Find where the given text appears and provide that cell's center as (X, Y) coordinate. 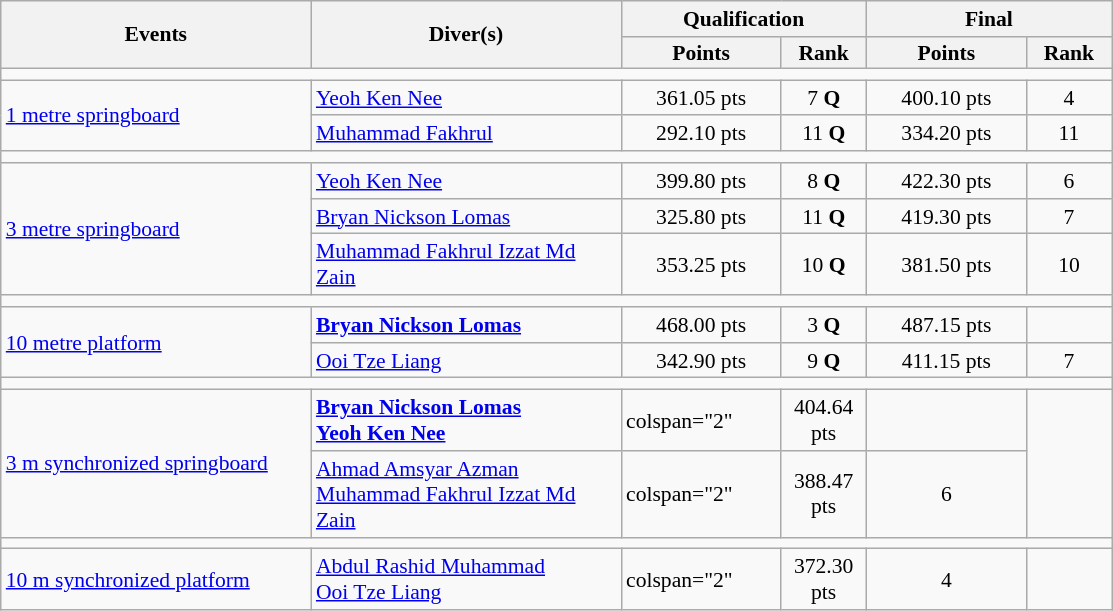
Final (988, 19)
400.10 pts (946, 98)
8 Q (824, 181)
Abdul Rashid MuhammadOoi Tze Liang (466, 580)
Muhammad Fakhrul Izzat Md Zain (466, 264)
325.80 pts (701, 217)
7 Q (824, 98)
Bryan Nickson LomasYeoh Ken Nee (466, 420)
Ooi Tze Liang (466, 361)
10 m synchronized platform (156, 580)
411.15 pts (946, 361)
372.30 pts (824, 580)
10 metre platform (156, 342)
353.25 pts (701, 264)
334.20 pts (946, 134)
361.05 pts (701, 98)
292.10 pts (701, 134)
419.30 pts (946, 217)
404.64 pts (824, 420)
468.00 pts (701, 325)
Diver(s) (466, 34)
342.90 pts (701, 361)
399.80 pts (701, 181)
388.47 pts (824, 494)
10 Q (824, 264)
3 Q (824, 325)
Qualification (744, 19)
1 metre springboard (156, 116)
381.50 pts (946, 264)
9 Q (824, 361)
3 m synchronized springboard (156, 464)
3 metre springboard (156, 229)
Muhammad Fakhrul (466, 134)
Events (156, 34)
487.15 pts (946, 325)
Ahmad Amsyar AzmanMuhammad Fakhrul Izzat Md Zain (466, 494)
10 (1068, 264)
422.30 pts (946, 181)
11 (1068, 134)
